Return the (X, Y) coordinate for the center point of the cell that contains the specified text.  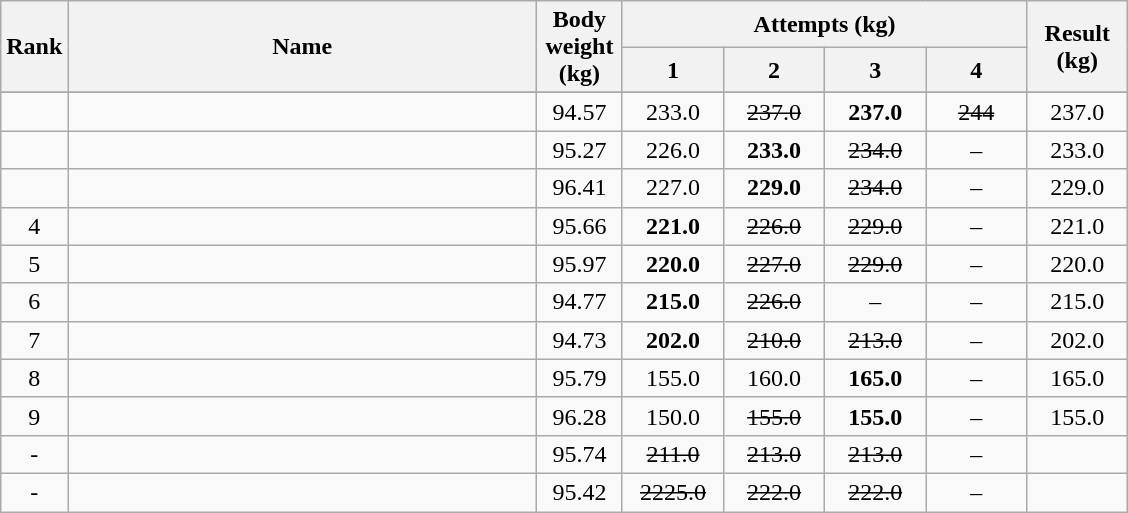
211.0 (672, 454)
160.0 (774, 378)
7 (34, 340)
95.79 (579, 378)
2 (774, 70)
210.0 (774, 340)
96.28 (579, 416)
2225.0 (672, 492)
94.73 (579, 340)
94.77 (579, 302)
1 (672, 70)
Result (kg) (1078, 47)
244 (976, 112)
Name (302, 47)
95.74 (579, 454)
8 (34, 378)
Rank (34, 47)
Attempts (kg) (824, 24)
94.57 (579, 112)
9 (34, 416)
3 (876, 70)
150.0 (672, 416)
Body weight (kg) (579, 47)
95.27 (579, 150)
95.42 (579, 492)
6 (34, 302)
95.97 (579, 264)
95.66 (579, 226)
5 (34, 264)
96.41 (579, 188)
